Find where the given text appears and provide that cell's center as [x, y] coordinate. 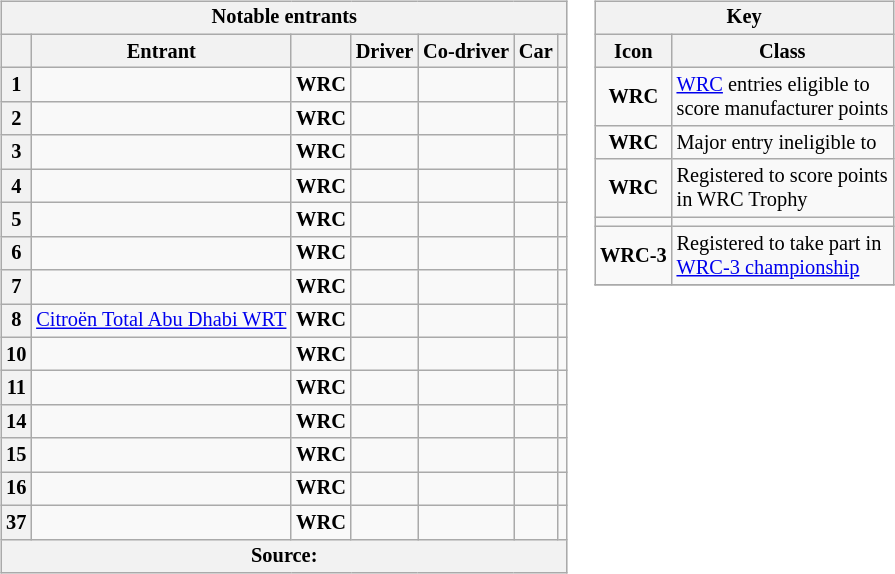
5 [16, 220]
4 [16, 186]
Key [744, 18]
1 [16, 85]
37 [16, 522]
Driver [384, 51]
7 [16, 287]
14 [16, 422]
WRC entries eligible toscore manufacturer points [782, 97]
Registered to score points in WRC Trophy [782, 188]
Icon [633, 51]
10 [16, 354]
8 [16, 321]
3 [16, 152]
2 [16, 119]
Registered to take part inWRC-3 championship [782, 256]
11 [16, 388]
Co-driver [466, 51]
Car [536, 51]
Notable entrants [284, 18]
Entrant [161, 51]
16 [16, 489]
Citroën Total Abu Dhabi WRT [161, 321]
WRC-3 [633, 256]
6 [16, 253]
15 [16, 455]
Class [782, 51]
Major entry ineligible to [782, 143]
Source: [284, 556]
